Determine the [X, Y] coordinate at the center of the cell enclosing the given text.  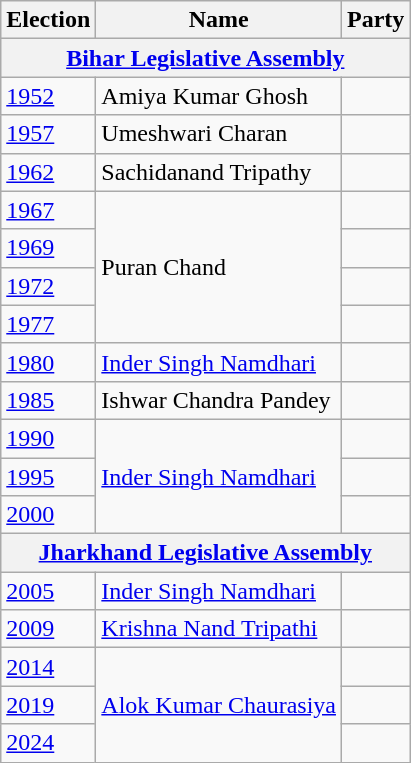
1952 [48, 96]
Ishwar Chandra Pandey [219, 400]
Party [375, 20]
2005 [48, 591]
2014 [48, 667]
Amiya Kumar Ghosh [219, 96]
1985 [48, 400]
Alok Kumar Chaurasiya [219, 705]
1967 [48, 210]
Bihar Legislative Assembly [206, 58]
1972 [48, 286]
1977 [48, 324]
1969 [48, 248]
1962 [48, 172]
1980 [48, 362]
Umeshwari Charan [219, 134]
1990 [48, 438]
Jharkhand Legislative Assembly [206, 553]
2009 [48, 629]
Election [48, 20]
1995 [48, 477]
2024 [48, 743]
Puran Chand [219, 267]
2019 [48, 705]
1957 [48, 134]
Sachidanand Tripathy [219, 172]
Krishna Nand Tripathi [219, 629]
Name [219, 20]
2000 [48, 515]
